Output the [X, Y] coordinate of the center of the cell containing the given text.  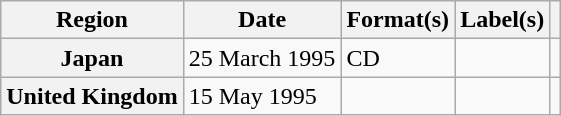
Region [92, 20]
Date [262, 20]
Japan [92, 58]
CD [398, 58]
25 March 1995 [262, 58]
15 May 1995 [262, 96]
Format(s) [398, 20]
United Kingdom [92, 96]
Label(s) [502, 20]
